Return [X, Y] of the center of cell containing provided text 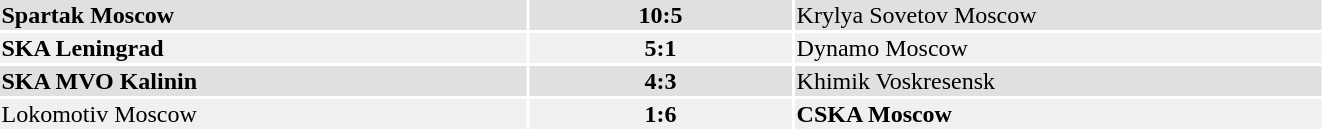
5:1 [660, 48]
Khimik Voskresensk [1058, 81]
Krylya Sovetov Moscow [1058, 15]
Dynamo Moscow [1058, 48]
Spartak Moscow [263, 15]
4:3 [660, 81]
SKA Leningrad [263, 48]
CSKA Moscow [1058, 114]
1:6 [660, 114]
SKA MVO Kalinin [263, 81]
Lokomotiv Moscow [263, 114]
10:5 [660, 15]
